Find where the given text appears and provide that cell's center as (X, Y) coordinate. 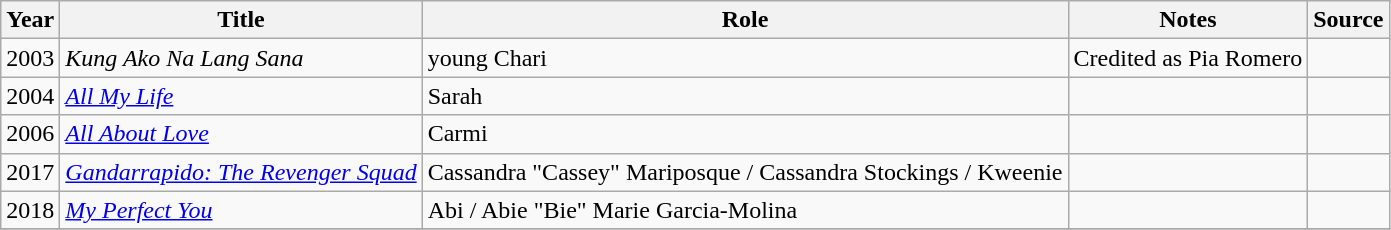
Sarah (745, 96)
Kung Ako Na Lang Sana (241, 58)
young Chari (745, 58)
2018 (30, 210)
2004 (30, 96)
Credited as Pia Romero (1188, 58)
Gandarrapido: The Revenger Squad (241, 172)
Abi / Abie "Bie" Marie Garcia-Molina (745, 210)
Year (30, 20)
Notes (1188, 20)
Cassandra "Cassey" Mariposque / Cassandra Stockings / Kweenie (745, 172)
2006 (30, 134)
Carmi (745, 134)
All About Love (241, 134)
Source (1348, 20)
All My Life (241, 96)
2017 (30, 172)
2003 (30, 58)
Title (241, 20)
Role (745, 20)
My Perfect You (241, 210)
